Find where the given text appears and provide that cell's center as [x, y] coordinate. 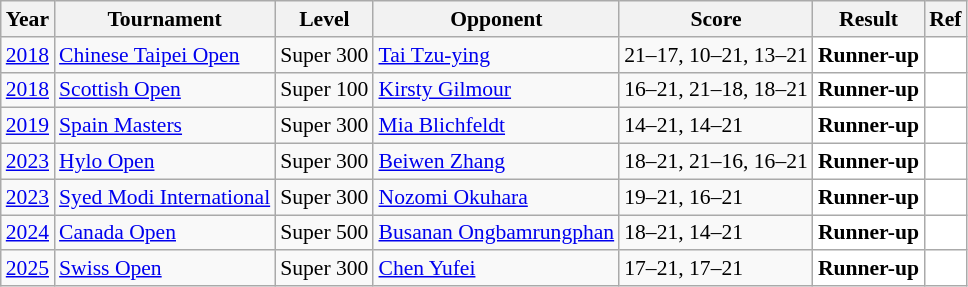
14–21, 14–21 [716, 126]
Nozomi Okuhara [496, 197]
19–21, 16–21 [716, 197]
16–21, 21–18, 18–21 [716, 90]
Kirsty Gilmour [496, 90]
2025 [28, 269]
Result [868, 19]
2024 [28, 233]
Spain Masters [164, 126]
Level [324, 19]
Mia Blichfeldt [496, 126]
Beiwen Zhang [496, 162]
Scottish Open [164, 90]
Canada Open [164, 233]
21–17, 10–21, 13–21 [716, 55]
Super 100 [324, 90]
Chen Yufei [496, 269]
Busanan Ongbamrungphan [496, 233]
Tournament [164, 19]
Syed Modi International [164, 197]
Year [28, 19]
18–21, 21–16, 16–21 [716, 162]
2019 [28, 126]
Super 500 [324, 233]
Score [716, 19]
Hylo Open [164, 162]
Chinese Taipei Open [164, 55]
Tai Tzu-ying [496, 55]
18–21, 14–21 [716, 233]
Swiss Open [164, 269]
17–21, 17–21 [716, 269]
Opponent [496, 19]
Ref [945, 19]
